From the cell containing the given text, extract its center point as [x, y] coordinate. 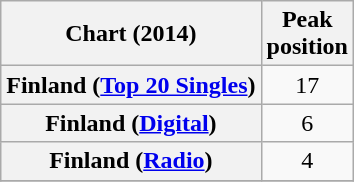
Chart (2014) [131, 34]
Finland (Radio) [131, 161]
Peakposition [307, 34]
Finland (Digital) [131, 123]
6 [307, 123]
4 [307, 161]
Finland (Top 20 Singles) [131, 85]
17 [307, 85]
